Determine the (X, Y) coordinate at the center of the cell enclosing the given text.  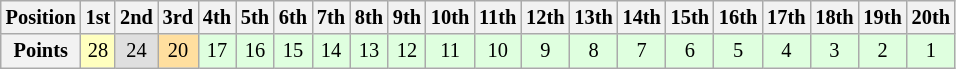
3rd (178, 17)
18th (834, 17)
2 (883, 51)
4 (786, 51)
28 (98, 51)
14th (642, 17)
7th (331, 17)
11th (498, 17)
13 (369, 51)
Position (41, 17)
15th (690, 17)
1 (931, 51)
2nd (136, 17)
Points (41, 51)
17th (786, 17)
12 (407, 51)
9th (407, 17)
3 (834, 51)
5th (255, 17)
16th (738, 17)
13th (593, 17)
24 (136, 51)
5 (738, 51)
15 (293, 51)
16 (255, 51)
10th (450, 17)
20 (178, 51)
19th (883, 17)
17 (217, 51)
9 (545, 51)
8th (369, 17)
1st (98, 17)
7 (642, 51)
10 (498, 51)
12th (545, 17)
8 (593, 51)
6th (293, 17)
20th (931, 17)
11 (450, 51)
6 (690, 51)
14 (331, 51)
4th (217, 17)
